Detect which cell encompasses the target text, then output its [x, y] center coordinate. 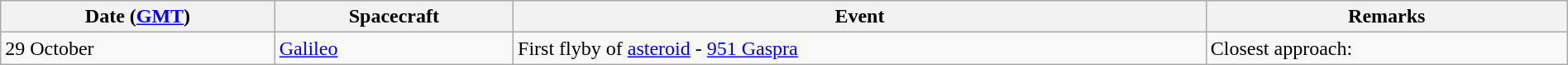
Remarks [1386, 17]
Event [860, 17]
29 October [137, 48]
Date (GMT) [137, 17]
Spacecraft [394, 17]
Closest approach: [1386, 48]
Galileo [394, 48]
First flyby of asteroid - 951 Gaspra [860, 48]
